Pinpoint the cell where the given text exists, returning its [x, y] midpoint coordinate. 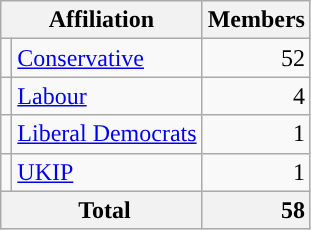
Members [256, 20]
UKIP [107, 172]
58 [256, 210]
Conservative [107, 58]
Total [102, 210]
Labour [107, 96]
Liberal Democrats [107, 134]
4 [256, 96]
Affiliation [102, 20]
52 [256, 58]
